Extract the [x, y] coordinate from the center of the cell holding the provided text.  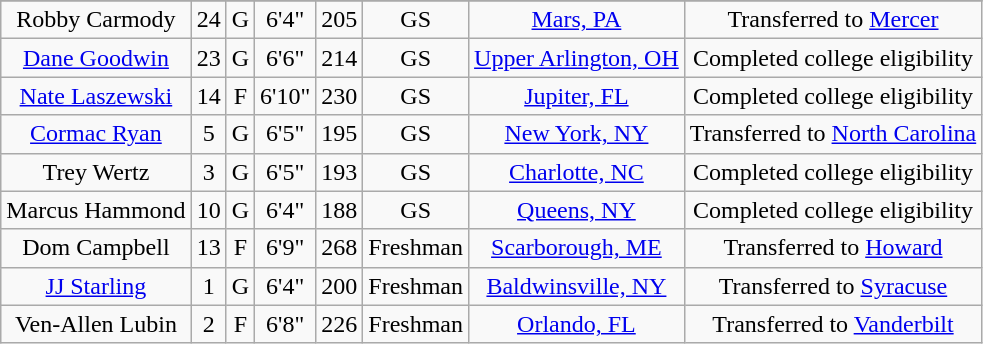
6'8" [286, 324]
Robby Carmody [96, 20]
1 [208, 286]
3 [208, 172]
New York, NY [577, 134]
Marcus Hammond [96, 210]
14 [208, 96]
JJ Starling [96, 286]
2 [208, 324]
6'10" [286, 96]
6'9" [286, 248]
200 [340, 286]
268 [340, 248]
13 [208, 248]
Upper Arlington, OH [577, 58]
Cormac Ryan [96, 134]
24 [208, 20]
Queens, NY [577, 210]
Orlando, FL [577, 324]
23 [208, 58]
Ven-Allen Lubin [96, 324]
Transferred to Syracuse [832, 286]
195 [340, 134]
Transferred to Howard [832, 248]
Mars, PA [577, 20]
Scarborough, ME [577, 248]
214 [340, 58]
Transferred to North Carolina [832, 134]
205 [340, 20]
6'6" [286, 58]
Charlotte, NC [577, 172]
188 [340, 210]
Trey Wertz [96, 172]
5 [208, 134]
193 [340, 172]
Transferred to Vanderbilt [832, 324]
226 [340, 324]
Dom Campbell [96, 248]
Baldwinsville, NY [577, 286]
Nate Laszewski [96, 96]
Transferred to Mercer [832, 20]
Dane Goodwin [96, 58]
10 [208, 210]
Jupiter, FL [577, 96]
230 [340, 96]
